Provide the [x, y] coordinate of the cell's center where the given text is located.  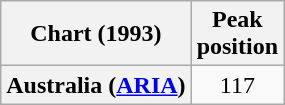
Chart (1993) [96, 34]
117 [237, 85]
Peakposition [237, 34]
Australia (ARIA) [96, 85]
